Capture the cell that displays the provided text and extract its (x, y) central coordinate. 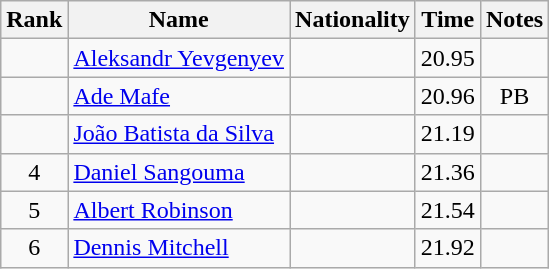
Aleksandr Yevgenyev (179, 58)
Name (179, 20)
5 (34, 210)
Notes (514, 20)
PB (514, 96)
Time (448, 20)
21.36 (448, 172)
4 (34, 172)
20.96 (448, 96)
Ade Mafe (179, 96)
21.54 (448, 210)
6 (34, 248)
Dennis Mitchell (179, 248)
21.19 (448, 134)
João Batista da Silva (179, 134)
Daniel Sangouma (179, 172)
21.92 (448, 248)
Nationality (353, 20)
Albert Robinson (179, 210)
20.95 (448, 58)
Rank (34, 20)
